Pinpoint the cell where the given text exists, returning its [X, Y] midpoint coordinate. 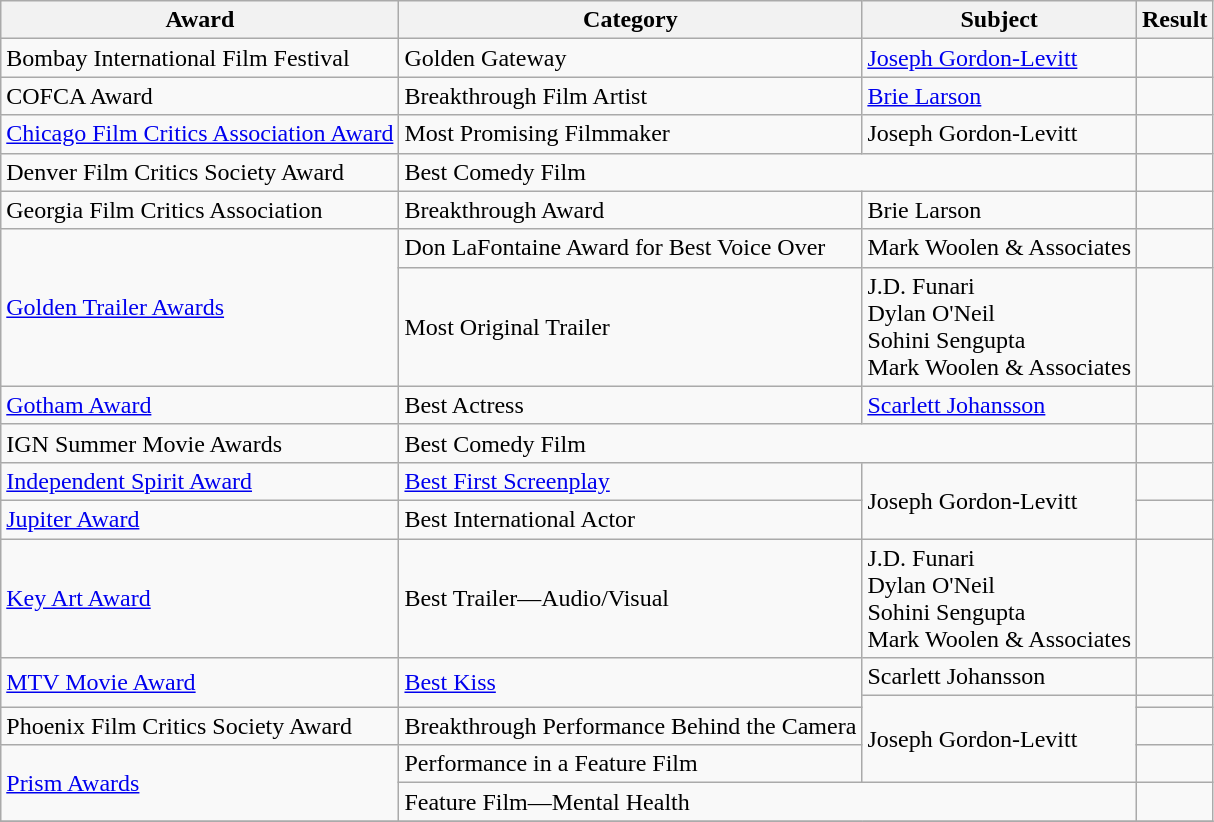
Gotham Award [200, 405]
Breakthrough Performance Behind the Camera [630, 726]
Breakthrough Award [630, 210]
COFCA Award [200, 96]
Feature Film—Mental Health [768, 802]
Don LaFontaine Award for Best Voice Over [630, 248]
IGN Summer Movie Awards [200, 443]
Chicago Film Critics Association Award [200, 134]
MTV Movie Award [200, 682]
Award [200, 20]
Best Actress [630, 405]
Result [1175, 20]
Category [630, 20]
Mark Woolen & Associates [1000, 248]
Subject [1000, 20]
Breakthrough Film Artist [630, 96]
Golden Trailer Awards [200, 308]
Best Kiss [630, 682]
Prism Awards [200, 783]
Bombay International Film Festival [200, 58]
Performance in a Feature Film [630, 764]
Key Art Award [200, 598]
Independent Spirit Award [200, 481]
Best International Actor [630, 519]
Phoenix Film Critics Society Award [200, 726]
Jupiter Award [200, 519]
Most Promising Filmmaker [630, 134]
Georgia Film Critics Association [200, 210]
Denver Film Critics Society Award [200, 172]
Best First Screenplay [630, 481]
Golden Gateway [630, 58]
Most Original Trailer [630, 326]
Best Trailer—Audio/Visual [630, 598]
